Capture the cell that displays the provided text and extract its (X, Y) central coordinate. 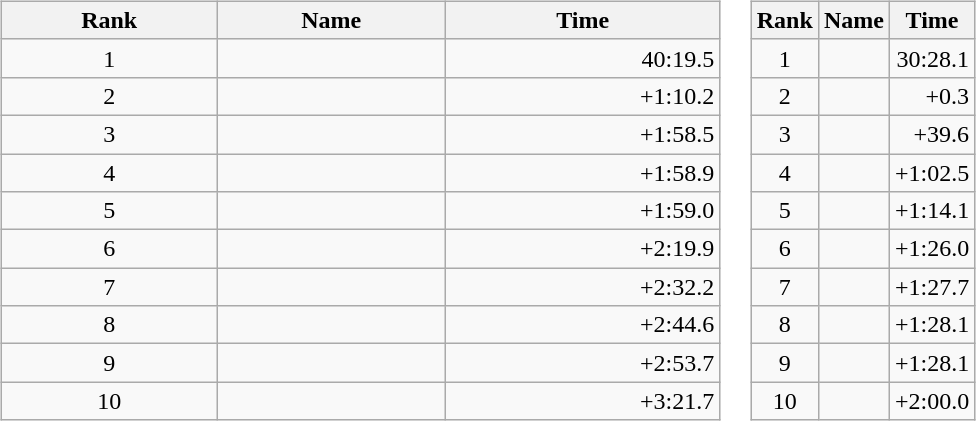
+2:53.7 (583, 363)
+2:44.6 (583, 325)
+0.3 (932, 96)
+2:19.9 (583, 249)
+3:21.7 (583, 401)
+1:02.5 (932, 173)
+39.6 (932, 134)
40:19.5 (583, 58)
+1:27.7 (932, 287)
+2:32.2 (583, 287)
+1:58.9 (583, 173)
+1:10.2 (583, 96)
+1:26.0 (932, 249)
+2:00.0 (932, 401)
+1:58.5 (583, 134)
+1:14.1 (932, 211)
30:28.1 (932, 58)
+1:59.0 (583, 211)
